From the cell containing the given text, extract its center point as [x, y] coordinate. 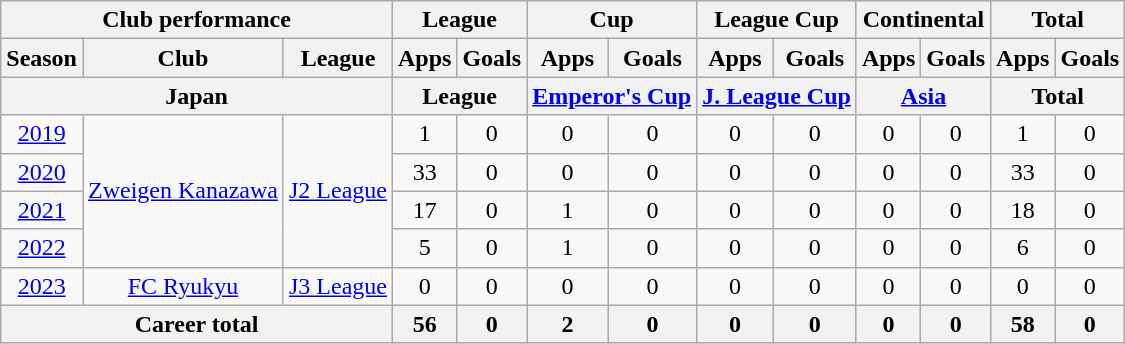
Emperor's Cup [612, 96]
6 [1023, 248]
Continental [923, 20]
FC Ryukyu [182, 286]
58 [1023, 324]
2 [568, 324]
League Cup [777, 20]
2022 [42, 248]
2023 [42, 286]
Season [42, 58]
Club performance [197, 20]
2019 [42, 134]
J2 League [338, 191]
J3 League [338, 286]
Club [182, 58]
Zweigen Kanazawa [182, 191]
5 [424, 248]
18 [1023, 210]
56 [424, 324]
Japan [197, 96]
17 [424, 210]
Career total [197, 324]
J. League Cup [777, 96]
2020 [42, 172]
Asia [923, 96]
Cup [612, 20]
2021 [42, 210]
